Locate the cell with the specified text and output its [X, Y] center coordinate. 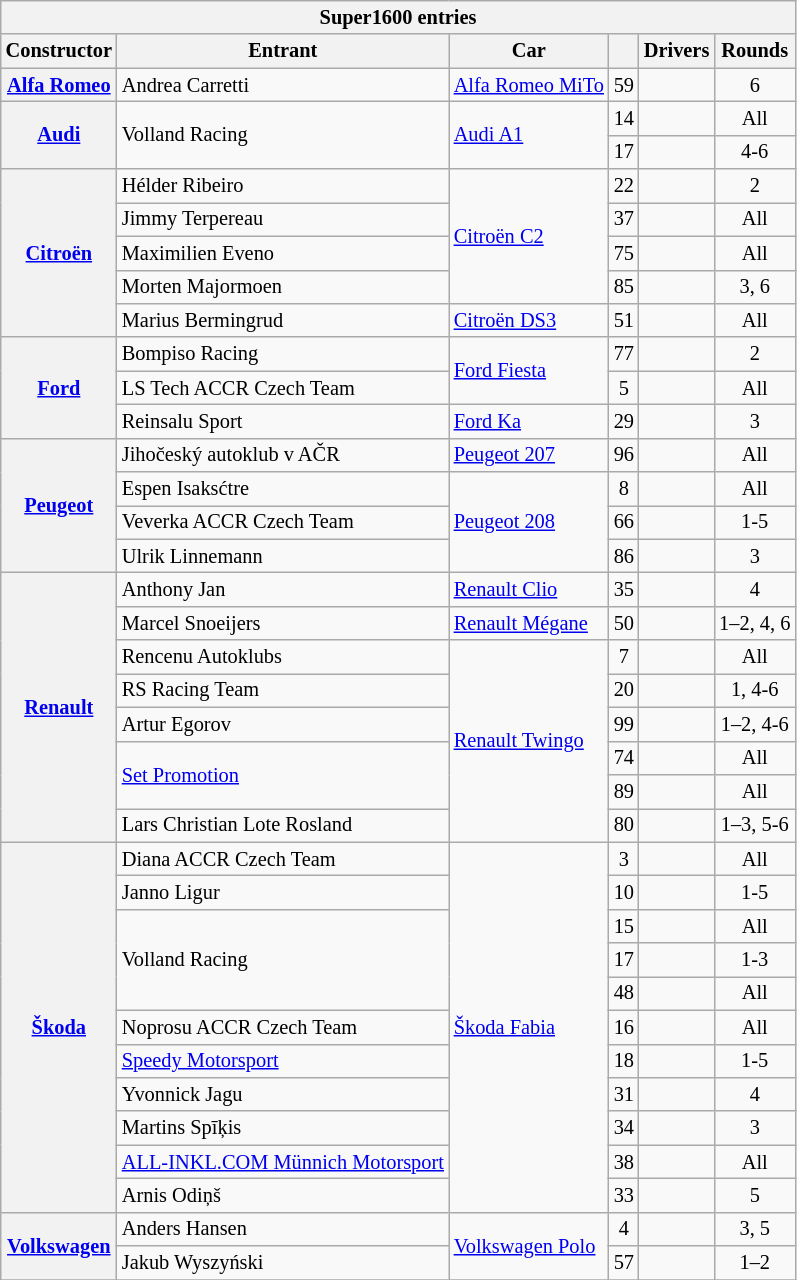
Škoda Fabia [529, 1027]
Diana ACCR Czech Team [283, 859]
Ford Ka [529, 421]
14 [624, 118]
Peugeot [59, 506]
Alfa Romeo MiTo [529, 85]
77 [624, 354]
Ford Fiesta [529, 370]
38 [624, 1162]
22 [624, 186]
85 [624, 287]
Reinsalu Sport [283, 421]
Marius Bermingrud [283, 320]
50 [624, 623]
15 [624, 926]
Renault Twingo [529, 741]
48 [624, 993]
Volkswagen [59, 1246]
59 [624, 85]
6 [754, 85]
Janno Ligur [283, 892]
Škoda [59, 1027]
1–3, 5-6 [754, 825]
Maximilien Eveno [283, 253]
Rounds [754, 51]
96 [624, 455]
Jakub Wyszyński [283, 1263]
57 [624, 1263]
Yvonnick Jagu [283, 1094]
75 [624, 253]
51 [624, 320]
Entrant [283, 51]
Anthony Jan [283, 589]
Jihočeský autoklub v AČR [283, 455]
Speedy Motorsport [283, 1061]
1–2, 4, 6 [754, 623]
Andrea Carretti [283, 85]
Alfa Romeo [59, 85]
Citroën C2 [529, 236]
LS Tech ACCR Czech Team [283, 388]
Ford [59, 388]
Ulrik Linnemann [283, 556]
29 [624, 421]
16 [624, 1027]
80 [624, 825]
3, 6 [754, 287]
20 [624, 690]
7 [624, 657]
1, 4-6 [754, 690]
8 [624, 489]
Audi [59, 134]
Artur Egorov [283, 724]
Set Promotion [283, 774]
Renault [59, 706]
Peugeot 207 [529, 455]
Veverka ACCR Czech Team [283, 522]
34 [624, 1128]
Anders Hansen [283, 1229]
Super1600 entries [398, 17]
10 [624, 892]
4-6 [754, 152]
33 [624, 1195]
Bompiso Racing [283, 354]
37 [624, 219]
Rencenu Autoklubs [283, 657]
66 [624, 522]
RS Racing Team [283, 690]
Citroën [59, 253]
Espen Isaksćtre [283, 489]
Constructor [59, 51]
ALL-INKL.COM Münnich Motorsport [283, 1162]
Renault Clio [529, 589]
89 [624, 791]
3, 5 [754, 1229]
18 [624, 1061]
1-3 [754, 960]
Hélder Ribeiro [283, 186]
86 [624, 556]
Noprosu ACCR Czech Team [283, 1027]
Drivers [676, 51]
Arnis Odiņš [283, 1195]
Audi A1 [529, 134]
Citroën DS3 [529, 320]
Car [529, 51]
Renault Mégane [529, 623]
1–2 [754, 1263]
Peugeot 208 [529, 522]
Morten Majormoen [283, 287]
Jimmy Terpereau [283, 219]
Martins Spīķis [283, 1128]
Lars Christian Lote Rosland [283, 825]
74 [624, 758]
31 [624, 1094]
Marcel Snoeijers [283, 623]
35 [624, 589]
Volkswagen Polo [529, 1246]
99 [624, 724]
1–2, 4-6 [754, 724]
